Search for the cell housing the specified text and yield its (X, Y) center coordinate. 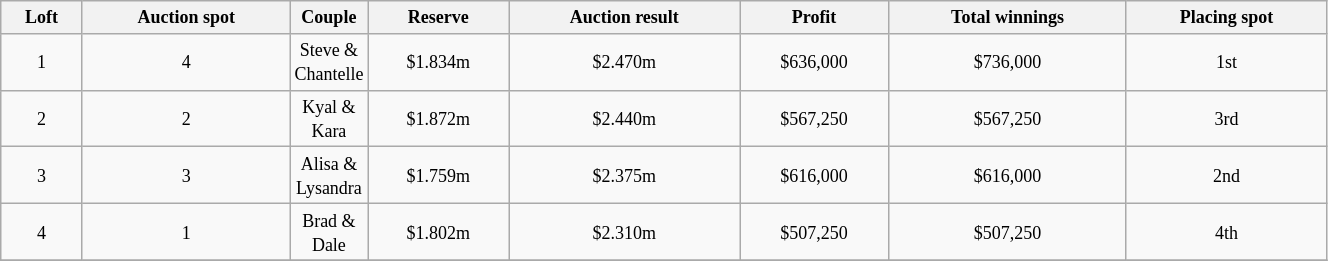
Reserve (438, 18)
3rd (1226, 118)
$636,000 (814, 62)
Auction spot (186, 18)
Auction result (624, 18)
Profit (814, 18)
$1.802m (438, 232)
$736,000 (1008, 62)
Couple (329, 18)
$1.759m (438, 176)
$1.834m (438, 62)
1st (1226, 62)
2nd (1226, 176)
Brad & Dale (329, 232)
4th (1226, 232)
Kyal & Kara (329, 118)
$1.872m (438, 118)
Loft (42, 18)
$2.375m (624, 176)
$2.470m (624, 62)
Alisa & Lysandra (329, 176)
$2.310m (624, 232)
Steve & Chantelle (329, 62)
Placing spot (1226, 18)
$2.440m (624, 118)
Total winnings (1008, 18)
